Scan for the cell matching the given text and deliver its (x, y) coordinate at center. 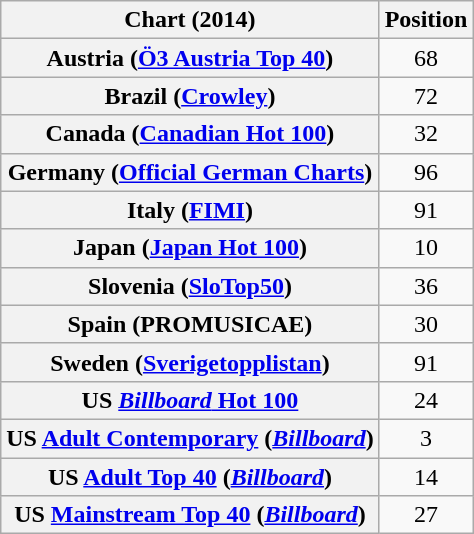
Germany (Official German Charts) (190, 172)
US Mainstream Top 40 (Billboard) (190, 515)
Sweden (Sverigetopplistan) (190, 362)
68 (426, 58)
Spain (PROMUSICAE) (190, 324)
3 (426, 438)
72 (426, 96)
Chart (2014) (190, 20)
30 (426, 324)
Japan (Japan Hot 100) (190, 248)
Italy (FIMI) (190, 210)
US Adult Top 40 (Billboard) (190, 477)
Austria (Ö3 Austria Top 40) (190, 58)
27 (426, 515)
10 (426, 248)
Slovenia (SloTop50) (190, 286)
US Billboard Hot 100 (190, 400)
32 (426, 134)
14 (426, 477)
US Adult Contemporary (Billboard) (190, 438)
Canada (Canadian Hot 100) (190, 134)
96 (426, 172)
36 (426, 286)
Brazil (Crowley) (190, 96)
24 (426, 400)
Position (426, 20)
